Provide the (X, Y) coordinate of the cell's center where the given text is located.  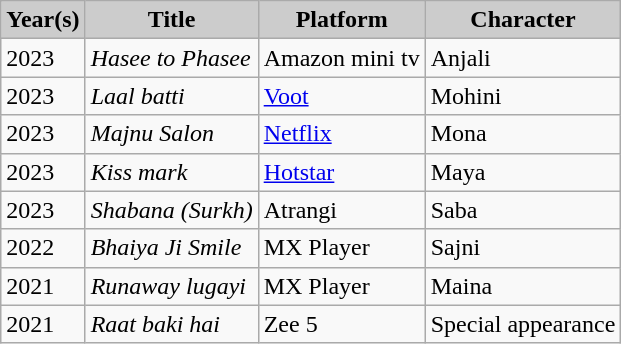
Kiss mark (172, 172)
Saba (523, 210)
Anjali (523, 58)
Laal batti (172, 96)
Mohini (523, 96)
Voot (342, 96)
Hasee to Phasee (172, 58)
Netflix (342, 134)
2022 (43, 248)
Special appearance (523, 324)
Mona (523, 134)
Maya (523, 172)
Raat baki hai (172, 324)
Hotstar (342, 172)
Runaway lugayi (172, 286)
Year(s) (43, 20)
Sajni (523, 248)
Platform (342, 20)
Character (523, 20)
Maina (523, 286)
Atrangi (342, 210)
Zee 5 (342, 324)
Majnu Salon (172, 134)
Title (172, 20)
Amazon mini tv (342, 58)
Bhaiya Ji Smile (172, 248)
Shabana (Surkh) (172, 210)
